Find where the given text appears and provide that cell's center as (x, y) coordinate. 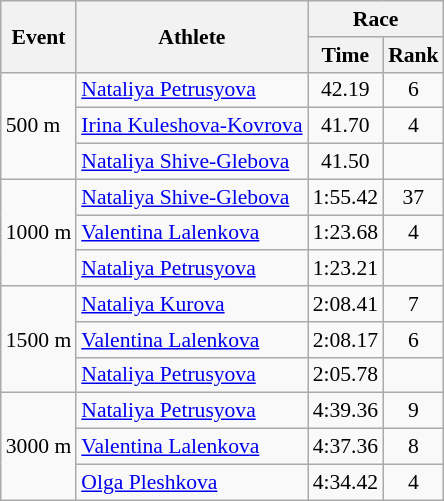
8 (414, 447)
4:34.42 (346, 482)
1000 m (38, 232)
9 (414, 411)
Nataliya Kurova (192, 304)
2:08.41 (346, 304)
Olga Pleshkova (192, 482)
2:08.17 (346, 340)
41.70 (346, 126)
Athlete (192, 36)
37 (414, 197)
Race (376, 19)
2:05.78 (346, 375)
500 m (38, 126)
1:23.21 (346, 269)
Irina Kuleshova-Kovrova (192, 126)
4:37.36 (346, 447)
Rank (414, 55)
7 (414, 304)
1:23.68 (346, 233)
42.19 (346, 90)
1500 m (38, 340)
41.50 (346, 162)
4:39.36 (346, 411)
3000 m (38, 446)
1:55.42 (346, 197)
Time (346, 55)
Event (38, 36)
